Capture the cell that displays the provided text and extract its [x, y] central coordinate. 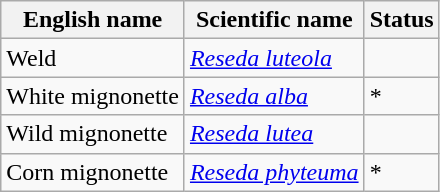
Reseda luteola [274, 58]
Weld [93, 58]
Corn mignonette [93, 172]
Reseda lutea [274, 134]
Status [402, 20]
English name [93, 20]
White mignonette [93, 96]
Scientific name [274, 20]
Reseda phyteuma [274, 172]
Wild mignonette [93, 134]
Reseda alba [274, 96]
